Capture the cell that displays the provided text and extract its (x, y) central coordinate. 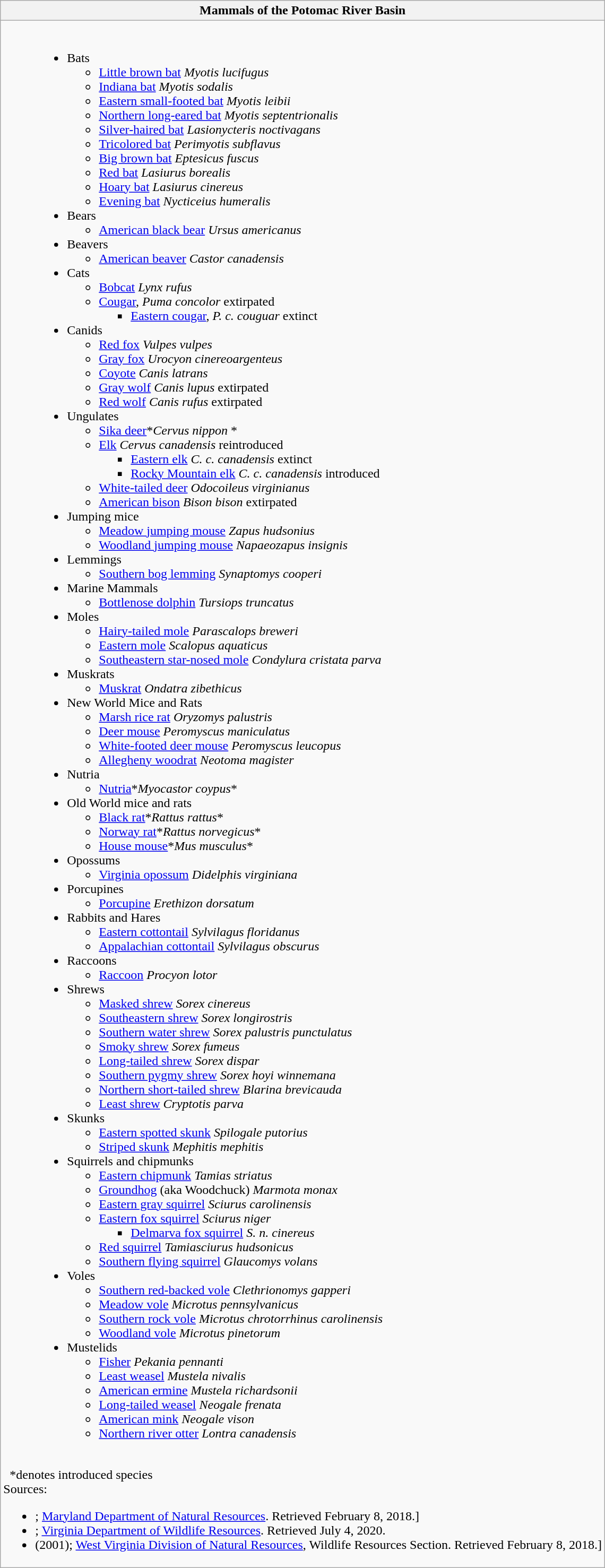
Mammals of the Potomac River Basin (302, 11)
